Search for the cell housing the specified text and yield its [X, Y] center coordinate. 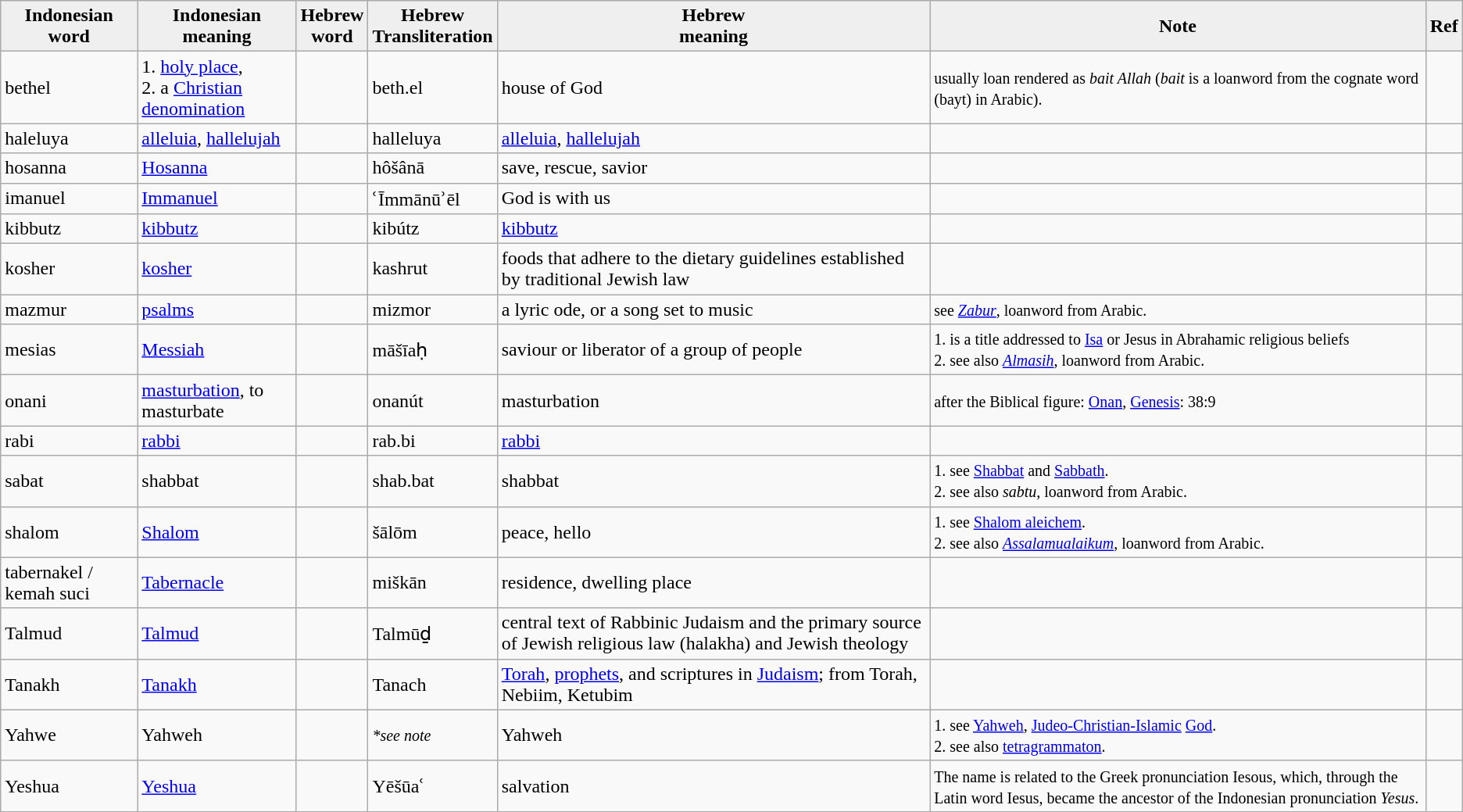
haleluya [69, 138]
rab.bi [433, 441]
1. is a title addressed to Isa or Jesus in Abrahamic religious beliefs 2. see also Almasih, loanword from Arabic. [1178, 350]
kibútz [433, 229]
Torah, prophets, and scriptures in Judaism; from Torah, Nebiim, Ketubim [714, 685]
Messiah [217, 350]
kashrut [433, 269]
bethel [69, 88]
hôšânā [433, 168]
see Zabur, loanword from Arabic. [1178, 309]
Hebrewmeaning [714, 27]
hosanna [69, 168]
psalms [217, 309]
Hosanna [217, 168]
sabat [69, 481]
salvation [714, 786]
māšīaḥ [433, 350]
halleluya [433, 138]
ʿĪmmānūʾēl [433, 199]
masturbation, to masturbate [217, 400]
1. see Shalom aleichem.2. see also Assalamualaikum, loanword from Arabic. [1178, 531]
Yahwe [69, 735]
saviour or liberator of a group of people [714, 350]
residence, dwelling place [714, 583]
onanút [433, 400]
Tabernacle [217, 583]
a lyric ode, or a song set to music [714, 309]
1. see Shabbat and Sabbath.2. see also sabtu, loanword from Arabic. [1178, 481]
central text of Rabbinic Judaism and the primary source of Jewish religious law (halakha) and Jewish theology [714, 633]
Yēšūaʿ [433, 786]
onani [69, 400]
mesias [69, 350]
Hebrewword [332, 27]
Talmūḏ [433, 633]
tabernakel / kemah suci [69, 583]
save, rescue, savior [714, 168]
rabi [69, 441]
Ref [1444, 27]
shalom [69, 531]
mizmor [433, 309]
foods that adhere to the dietary guidelines established by traditional Jewish law [714, 269]
beth.el [433, 88]
1. see Yahweh, Judeo-Christian-Islamic God.2. see also tetragrammaton. [1178, 735]
šālōm [433, 531]
Tanach [433, 685]
Shalom [217, 531]
Immanuel [217, 199]
1. holy place, 2. a Christian denomination [217, 88]
*see note [433, 735]
HebrewTransliteration [433, 27]
shab.bat [433, 481]
Indonesianword [69, 27]
house of God [714, 88]
God is with us [714, 199]
usually loan rendered as bait Allah (bait is a loanword from the cognate word (bayt) in Arabic). [1178, 88]
mazmur [69, 309]
after the Biblical figure: Onan, Genesis: 38:9 [1178, 400]
miškān [433, 583]
imanuel [69, 199]
Note [1178, 27]
peace, hello [714, 531]
masturbation [714, 400]
Indonesianmeaning [217, 27]
